Find where the given text appears and provide that cell's center as [x, y] coordinate. 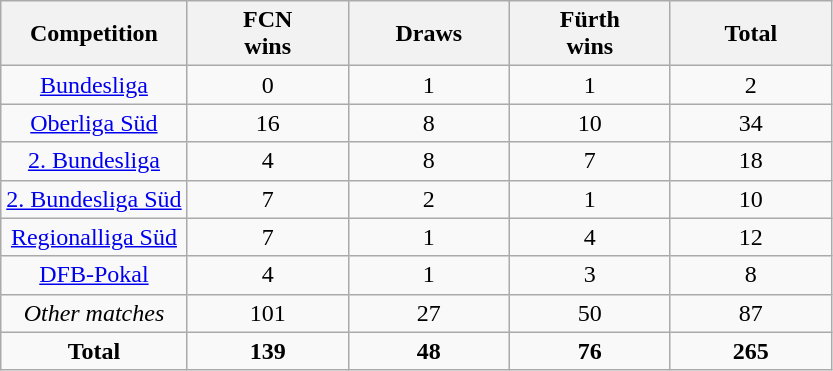
2. Bundesliga [94, 161]
Competition [94, 34]
16 [268, 123]
Other matches [94, 313]
76 [590, 351]
FCN wins [268, 34]
3 [590, 275]
27 [428, 313]
139 [268, 351]
Regionalliga Süd [94, 237]
12 [750, 237]
Fürth wins [590, 34]
Oberliga Süd [94, 123]
34 [750, 123]
87 [750, 313]
DFB-Pokal [94, 275]
50 [590, 313]
Bundesliga [94, 85]
2. Bundesliga Süd [94, 199]
265 [750, 351]
101 [268, 313]
18 [750, 161]
48 [428, 351]
Draws [428, 34]
0 [268, 85]
